Return the (X, Y) coordinate for the center point of the cell that contains the specified text.  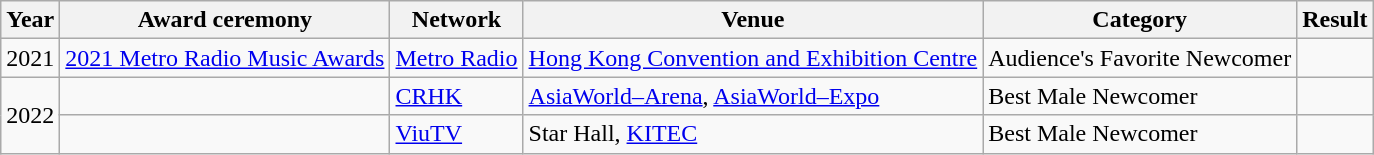
ViuTV (456, 134)
Network (456, 20)
Audience's Favorite Newcomer (1140, 58)
Year (30, 20)
Category (1140, 20)
Result (1335, 20)
AsiaWorld–Arena, AsiaWorld–Expo (753, 96)
Venue (753, 20)
CRHK (456, 96)
Star Hall, KITEC (753, 134)
Metro Radio (456, 58)
Award ceremony (225, 20)
2021 (30, 58)
2021 Metro Radio Music Awards (225, 58)
2022 (30, 115)
Hong Kong Convention and Exhibition Centre (753, 58)
